Output the [x, y] coordinate of the center of the cell containing the given text.  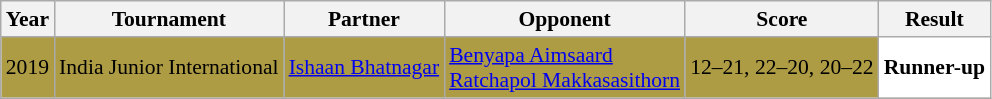
Tournament [169, 19]
Partner [364, 19]
India Junior International [169, 68]
12–21, 22–20, 20–22 [782, 68]
Ishaan Bhatnagar [364, 68]
Benyapa Aimsaard Ratchapol Makkasasithorn [564, 68]
Year [28, 19]
Runner-up [934, 68]
2019 [28, 68]
Score [782, 19]
Opponent [564, 19]
Result [934, 19]
